Search for the cell housing the specified text and yield its [x, y] center coordinate. 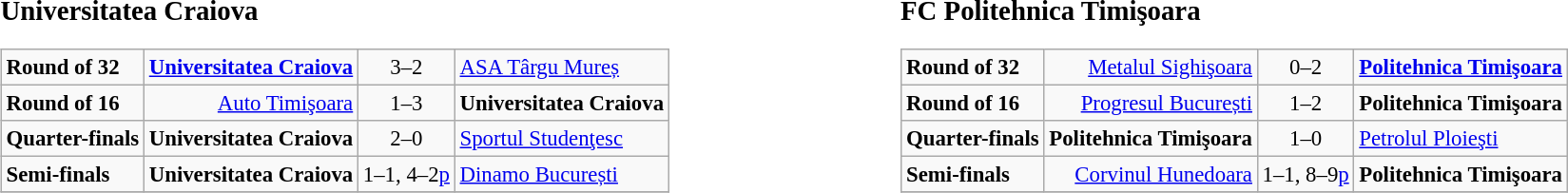
Metalul Sighişoara [1151, 68]
0–2 [1306, 68]
3–2 [407, 68]
2–0 [407, 139]
1–1, 8–9p [1306, 175]
Progresul București [1151, 104]
Petrolul Ploieşti [1461, 139]
ASA Târgu Mureș [561, 68]
1–0 [1306, 139]
1–3 [407, 104]
1–1, 4–2p [407, 175]
Corvinul Hunedoara [1151, 175]
Auto Timişoara [251, 104]
1–2 [1306, 104]
Sportul Studenţesc [561, 139]
Dinamo București [561, 175]
